Capture the cell that displays the provided text and extract its (x, y) central coordinate. 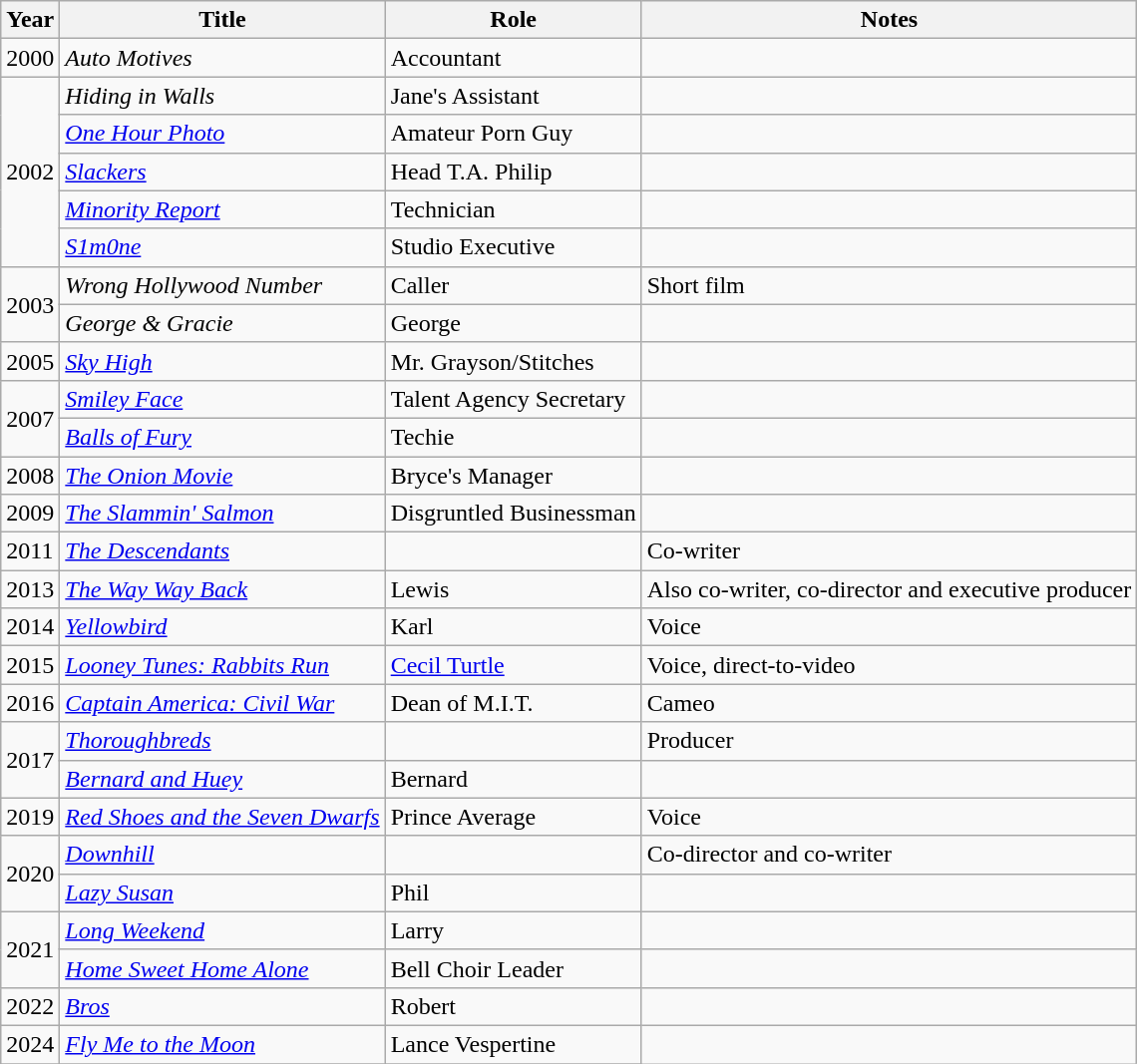
2013 (30, 589)
Amateur Porn Guy (513, 134)
Captain America: Civil War (222, 703)
Producer (890, 741)
Accountant (513, 58)
Techie (513, 437)
Slackers (222, 172)
2014 (30, 627)
The Slammin' Salmon (222, 514)
Balls of Fury (222, 437)
2024 (30, 1044)
Fly Me to the Moon (222, 1044)
One Hour Photo (222, 134)
Year (30, 20)
2011 (30, 551)
Lazy Susan (222, 892)
Karl (513, 627)
2016 (30, 703)
Phil (513, 892)
Minority Report (222, 209)
Robert (513, 1006)
2020 (30, 874)
Cecil Turtle (513, 665)
2007 (30, 418)
2002 (30, 172)
Long Weekend (222, 930)
Bros (222, 1006)
2009 (30, 514)
George & Gracie (222, 323)
Looney Tunes: Rabbits Run (222, 665)
Smiley Face (222, 399)
Notes (890, 20)
Lance Vespertine (513, 1044)
Title (222, 20)
Bryce's Manager (513, 476)
2019 (30, 817)
Short film (890, 285)
Yellowbird (222, 627)
Red Shoes and the Seven Dwarfs (222, 817)
Thoroughbreds (222, 741)
Talent Agency Secretary (513, 399)
Co-director and co-writer (890, 855)
Disgruntled Businessman (513, 514)
2015 (30, 665)
2021 (30, 949)
Bernard (513, 779)
Co-writer (890, 551)
Lewis (513, 589)
Auto Motives (222, 58)
Sky High (222, 361)
The Descendants (222, 551)
George (513, 323)
Dean of M.I.T. (513, 703)
2003 (30, 304)
Bernard and Huey (222, 779)
Downhill (222, 855)
The Onion Movie (222, 476)
2017 (30, 760)
S1m0ne (222, 247)
2000 (30, 58)
Technician (513, 209)
Studio Executive (513, 247)
Cameo (890, 703)
Voice, direct-to-video (890, 665)
Caller (513, 285)
Home Sweet Home Alone (222, 968)
Hiding in Walls (222, 96)
Wrong Hollywood Number (222, 285)
2022 (30, 1006)
Also co-writer, co-director and executive producer (890, 589)
Jane's Assistant (513, 96)
Bell Choir Leader (513, 968)
Role (513, 20)
2008 (30, 476)
Prince Average (513, 817)
Head T.A. Philip (513, 172)
The Way Way Back (222, 589)
Mr. Grayson/Stitches (513, 361)
Larry (513, 930)
2005 (30, 361)
